Pinpoint the cell where the given text exists, returning its (x, y) midpoint coordinate. 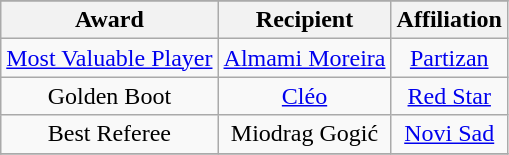
Affiliation (449, 20)
Cléo (304, 96)
Miodrag Gogić (304, 134)
Most Valuable Player (110, 58)
Red Star (449, 96)
Award (110, 20)
Novi Sad (449, 134)
Partizan (449, 58)
Best Referee (110, 134)
Golden Boot (110, 96)
Almami Moreira (304, 58)
Recipient (304, 20)
